Extract the [x, y] coordinate from the center of the cell holding the provided text.  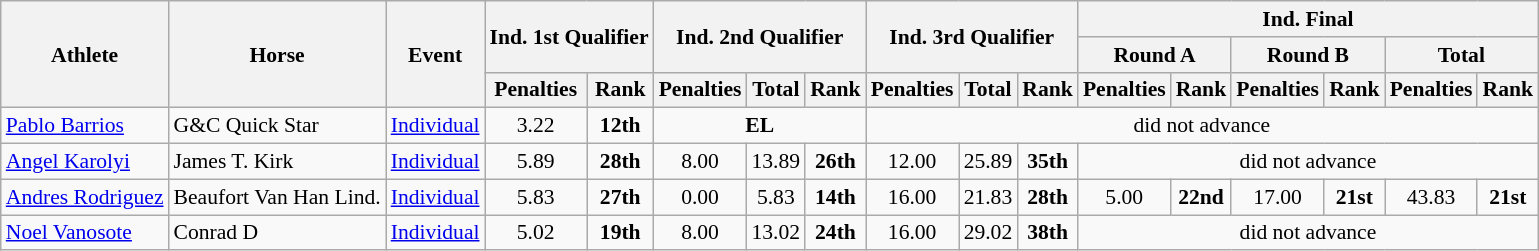
Noel Vanosote [85, 233]
Athlete [85, 54]
Conrad D [278, 233]
Angel Karolyi [85, 162]
G&C Quick Star [278, 126]
17.00 [1278, 197]
43.83 [1432, 197]
0.00 [700, 197]
35th [1048, 162]
Horse [278, 54]
Andres Rodriguez [85, 197]
22nd [1202, 197]
13.02 [776, 233]
29.02 [988, 233]
James T. Kirk [278, 162]
25.89 [988, 162]
3.22 [536, 126]
Event [436, 54]
Beaufort Van Han Lind. [278, 197]
26th [836, 162]
EL [760, 126]
Ind. Final [1308, 19]
12.00 [912, 162]
19th [620, 233]
Ind. 1st Qualifier [570, 36]
Round A [1154, 55]
5.02 [536, 233]
Pablo Barrios [85, 126]
14th [836, 197]
12th [620, 126]
Ind. 2nd Qualifier [760, 36]
5.89 [536, 162]
Ind. 3rd Qualifier [972, 36]
24th [836, 233]
38th [1048, 233]
21.83 [988, 197]
13.89 [776, 162]
5.00 [1124, 197]
27th [620, 197]
Round B [1308, 55]
